For the text-containing cell, return its midpoint in (X, Y) coordinate format. 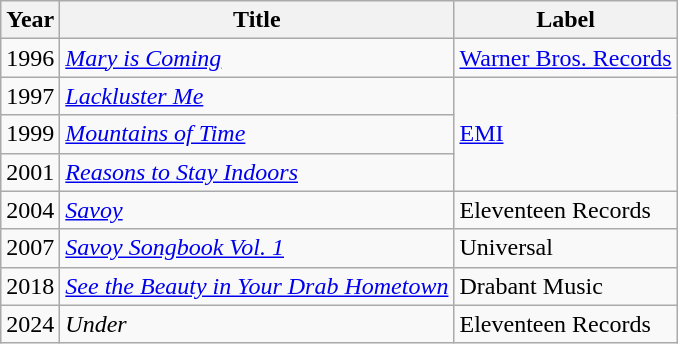
Drabant Music (566, 286)
Savoy Songbook Vol. 1 (257, 248)
1997 (30, 96)
Savoy (257, 210)
2018 (30, 286)
Lackluster Me (257, 96)
1999 (30, 134)
2004 (30, 210)
2007 (30, 248)
Title (257, 20)
Label (566, 20)
EMI (566, 134)
Warner Bros. Records (566, 58)
2001 (30, 172)
Universal (566, 248)
Reasons to Stay Indoors (257, 172)
Under (257, 324)
Year (30, 20)
1996 (30, 58)
Mary is Coming (257, 58)
See the Beauty in Your Drab Hometown (257, 286)
2024 (30, 324)
Mountains of Time (257, 134)
